Pinpoint the cell where the given text exists, returning its (X, Y) midpoint coordinate. 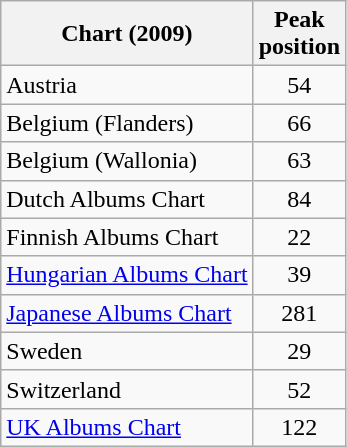
54 (299, 85)
22 (299, 237)
66 (299, 123)
Sweden (127, 351)
Switzerland (127, 389)
Japanese Albums Chart (127, 313)
Chart (2009) (127, 34)
84 (299, 199)
Belgium (Flanders) (127, 123)
Austria (127, 85)
Dutch Albums Chart (127, 199)
Peakposition (299, 34)
63 (299, 161)
39 (299, 275)
UK Albums Chart (127, 427)
Finnish Albums Chart (127, 237)
52 (299, 389)
281 (299, 313)
Hungarian Albums Chart (127, 275)
29 (299, 351)
Belgium (Wallonia) (127, 161)
122 (299, 427)
